Locate the cell with the specified text and output its [X, Y] center coordinate. 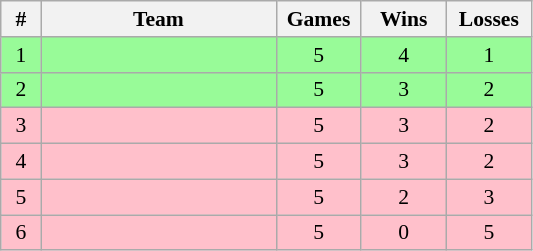
Losses [488, 19]
Games [318, 19]
# [21, 19]
Team [158, 19]
6 [21, 233]
Wins [404, 19]
0 [404, 233]
